Extract the (x, y) coordinate from the center of the cell holding the provided text.  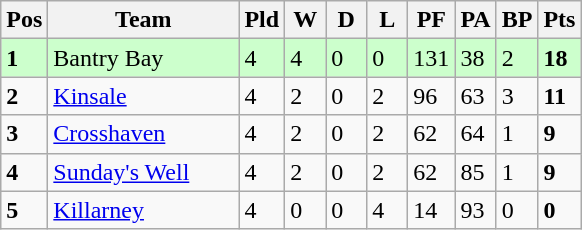
11 (560, 96)
38 (476, 58)
Kinsale (144, 96)
64 (476, 134)
93 (476, 210)
BP (517, 20)
W (306, 20)
Killarney (144, 210)
Pld (262, 20)
Pos (24, 20)
5 (24, 210)
14 (432, 210)
PF (432, 20)
Team (144, 20)
131 (432, 58)
Bantry Bay (144, 58)
Crosshaven (144, 134)
L (388, 20)
PA (476, 20)
63 (476, 96)
D (346, 20)
96 (432, 96)
Sunday's Well (144, 172)
Pts (560, 20)
85 (476, 172)
18 (560, 58)
